Pinpoint the cell where the given text exists, returning its (X, Y) midpoint coordinate. 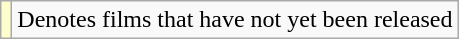
Denotes films that have not yet been released (235, 20)
